Search for the cell housing the specified text and yield its (X, Y) center coordinate. 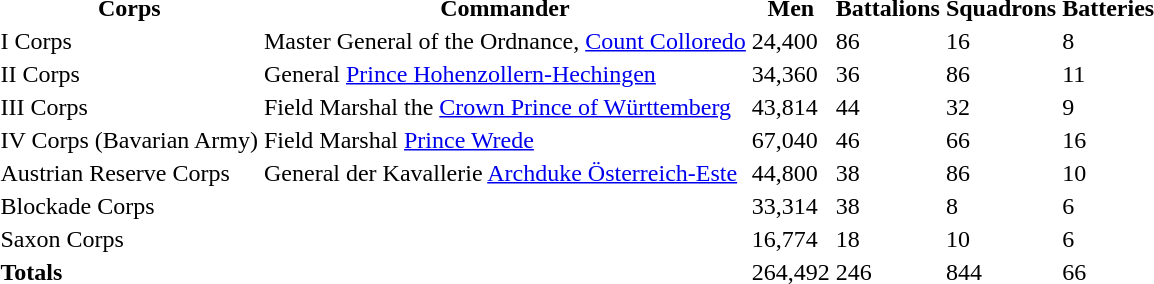
44 (888, 107)
67,040 (790, 140)
34,360 (790, 74)
32 (1000, 107)
44,800 (790, 173)
33,314 (790, 206)
Master General of the Ordnance, Count Colloredo (506, 41)
General Prince Hohenzollern-Hechingen (506, 74)
10 (1000, 239)
Field Marshal Prince Wrede (506, 140)
Field Marshal the Crown Prince of Württemberg (506, 107)
8 (1000, 206)
24,400 (790, 41)
66 (1000, 140)
36 (888, 74)
18 (888, 239)
16 (1000, 41)
General der Kavallerie Archduke Österreich-Este (506, 173)
46 (888, 140)
43,814 (790, 107)
16,774 (790, 239)
